Extract the [x, y] coordinate from the center of the cell holding the provided text.  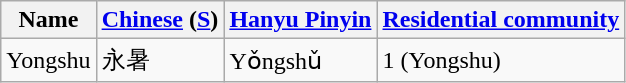
1 (Yongshu) [501, 60]
Chinese (S) [160, 20]
Hanyu Pinyin [300, 20]
Yongshu [48, 60]
Residential community [501, 20]
永暑 [160, 60]
Yǒngshǔ [300, 60]
Name [48, 20]
